Capture the cell that displays the provided text and extract its (x, y) central coordinate. 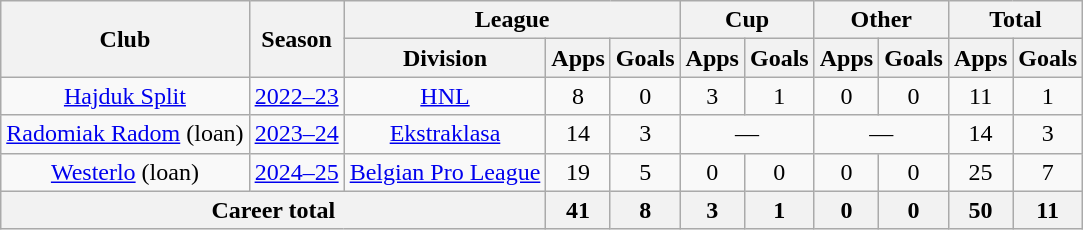
Westerlo (loan) (125, 172)
Career total (274, 210)
League (512, 20)
Radomiak Radom (loan) (125, 134)
HNL (445, 96)
25 (980, 172)
5 (645, 172)
19 (578, 172)
Ekstraklasa (445, 134)
2022–23 (296, 96)
Total (1015, 20)
Cup (747, 20)
7 (1048, 172)
Belgian Pro League (445, 172)
Hajduk Split (125, 96)
Club (125, 39)
Division (445, 58)
41 (578, 210)
Season (296, 39)
50 (980, 210)
Other (881, 20)
2023–24 (296, 134)
2024–25 (296, 172)
